From the cell containing the given text, extract its center point as [X, Y] coordinate. 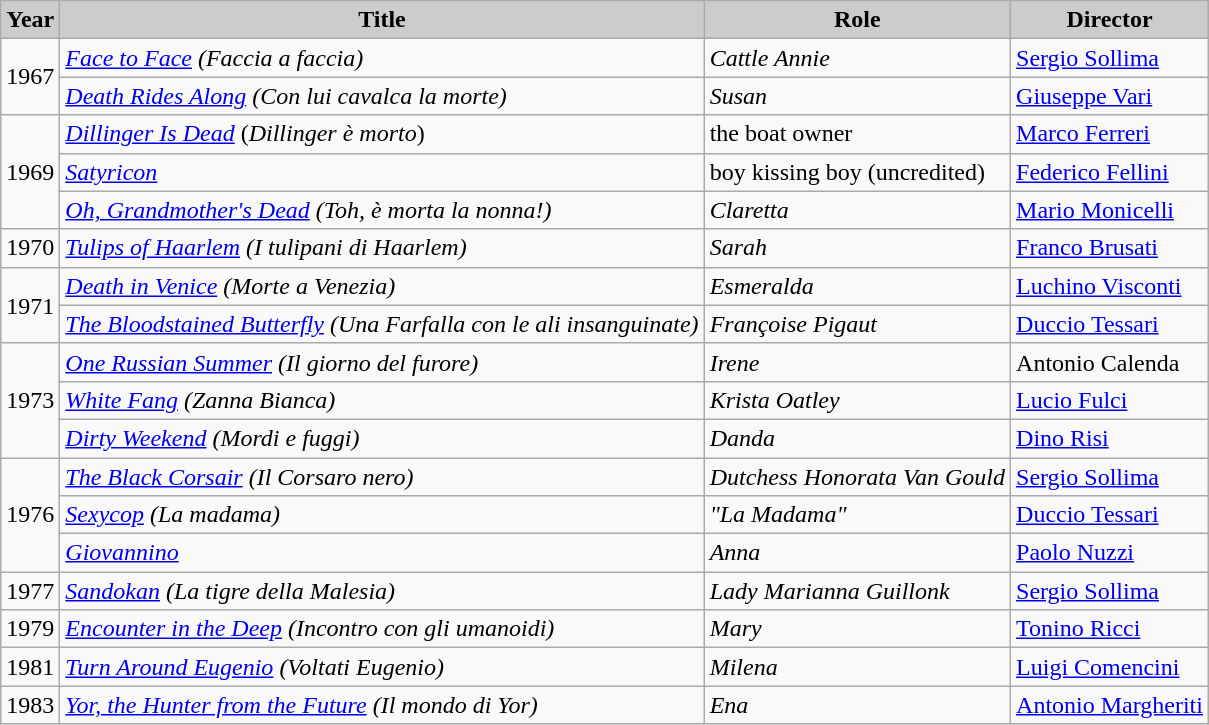
Director [1110, 20]
Milena [857, 667]
Dillinger Is Dead (Dillinger è morto) [382, 134]
Luchino Visconti [1110, 286]
Esmeralda [857, 286]
Year [30, 20]
The Black Corsair (Il Corsaro nero) [382, 477]
The Bloodstained Butterfly (Una Farfalla con le ali insanguinate) [382, 324]
Role [857, 20]
Yor, the Hunter from the Future (Il mondo di Yor) [382, 705]
Luigi Comencini [1110, 667]
Cattle Annie [857, 58]
1979 [30, 629]
Françoise Pigaut [857, 324]
1973 [30, 400]
1981 [30, 667]
Mario Monicelli [1110, 210]
Tonino Ricci [1110, 629]
Irene [857, 362]
Death in Venice (Morte a Venezia) [382, 286]
Giuseppe Vari [1110, 96]
1969 [30, 172]
1983 [30, 705]
Title [382, 20]
White Fang (Zanna Bianca) [382, 400]
the boat owner [857, 134]
Claretta [857, 210]
1971 [30, 305]
Encounter in the Deep (Incontro con gli umanoidi) [382, 629]
Lucio Fulci [1110, 400]
Sarah [857, 248]
Dutchess Honorata Van Gould [857, 477]
Tulips of Haarlem (I tulipani di Haarlem) [382, 248]
Krista Oatley [857, 400]
1970 [30, 248]
1976 [30, 515]
Marco Ferreri [1110, 134]
Mary [857, 629]
One Russian Summer (Il giorno del furore) [382, 362]
Death Rides Along (Con lui cavalca la morte) [382, 96]
Antonio Margheriti [1110, 705]
Face to Face (Faccia a faccia) [382, 58]
Dino Risi [1110, 438]
Sandokan (La tigre della Malesia) [382, 591]
boy kissing boy (uncredited) [857, 172]
Antonio Calenda [1110, 362]
Lady Marianna Guillonk [857, 591]
Sexycop (La madama) [382, 515]
Susan [857, 96]
Ena [857, 705]
"La Madama" [857, 515]
Franco Brusati [1110, 248]
1977 [30, 591]
1967 [30, 77]
Satyricon [382, 172]
Giovannino [382, 553]
Oh, Grandmother's Dead (Toh, è morta la nonna!) [382, 210]
Dirty Weekend (Mordi e fuggi) [382, 438]
Danda [857, 438]
Federico Fellini [1110, 172]
Anna [857, 553]
Paolo Nuzzi [1110, 553]
Turn Around Eugenio (Voltati Eugenio) [382, 667]
